Extract the [x, y] coordinate from the center of the cell holding the provided text.  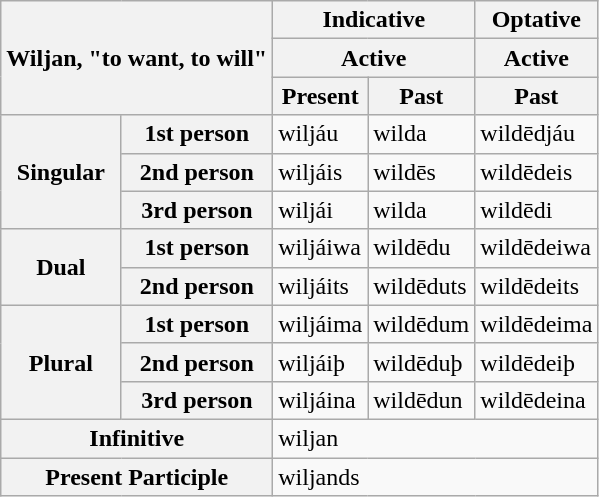
Singular [61, 172]
wiljáis [320, 172]
wiljáiþ [320, 362]
wildēs [422, 172]
wildēduþ [422, 362]
wildēdun [422, 400]
wildēdeiwa [536, 248]
wiljáiwa [320, 248]
Wiljan, "to want, to will" [137, 58]
wildēdeiþ [536, 362]
wildēdeits [536, 286]
Indicative [374, 20]
wiljan [436, 438]
wildēduts [422, 286]
wildēdu [422, 248]
Plural [61, 362]
wildēdi [536, 210]
wildēdum [422, 324]
wildēdeima [536, 324]
wiljáima [320, 324]
Dual [61, 267]
wiljáits [320, 286]
Optative [536, 20]
wiljái [320, 210]
Infinitive [137, 438]
wiljáina [320, 400]
Present [320, 96]
wiljands [436, 477]
wiljáu [320, 134]
Present Participle [137, 477]
wildēdeis [536, 172]
wildēdeina [536, 400]
wildēdjáu [536, 134]
